Detect which cell encompasses the target text, then output its (X, Y) center coordinate. 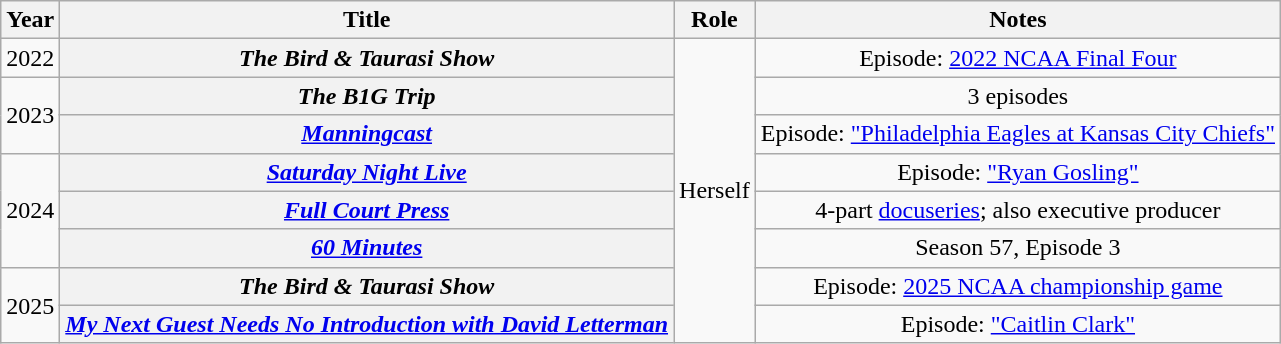
Notes (1018, 20)
Episode: "Ryan Gosling" (1018, 172)
2022 (30, 58)
The B1G Trip (367, 96)
2025 (30, 305)
Episode: "Philadelphia Eagles at Kansas City Chiefs" (1018, 134)
Role (715, 20)
Manningcast (367, 134)
Episode: "Caitlin Clark" (1018, 324)
Year (30, 20)
Episode: 2025 NCAA championship game (1018, 286)
60 Minutes (367, 248)
Herself (715, 191)
Full Court Press (367, 210)
My Next Guest Needs No Introduction with David Letterman (367, 324)
Season 57, Episode 3 (1018, 248)
Title (367, 20)
4-part docuseries; also executive producer (1018, 210)
2024 (30, 210)
2023 (30, 115)
Saturday Night Live (367, 172)
Episode: 2022 NCAA Final Four (1018, 58)
3 episodes (1018, 96)
